Detect which cell encompasses the target text, then output its [x, y] center coordinate. 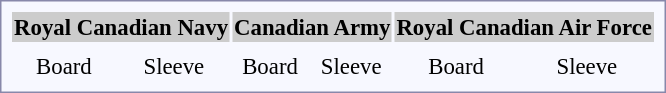
Royal Canadian Air Force [524, 27]
Royal Canadian Navy [122, 27]
Canadian Army [312, 27]
